Detect which cell encompasses the target text, then output its (X, Y) center coordinate. 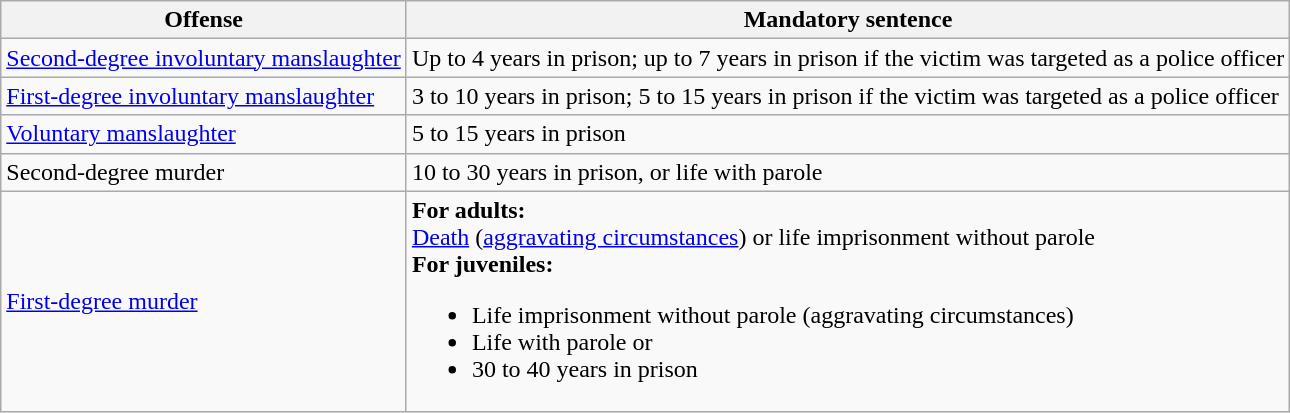
First-degree murder (204, 302)
10 to 30 years in prison, or life with parole (848, 172)
Voluntary manslaughter (204, 134)
First-degree involuntary manslaughter (204, 96)
Up to 4 years in prison; up to 7 years in prison if the victim was targeted as a police officer (848, 58)
Second-degree involuntary manslaughter (204, 58)
Mandatory sentence (848, 20)
3 to 10 years in prison; 5 to 15 years in prison if the victim was targeted as a police officer (848, 96)
5 to 15 years in prison (848, 134)
Second-degree murder (204, 172)
Offense (204, 20)
